Capture the cell that displays the provided text and extract its [x, y] central coordinate. 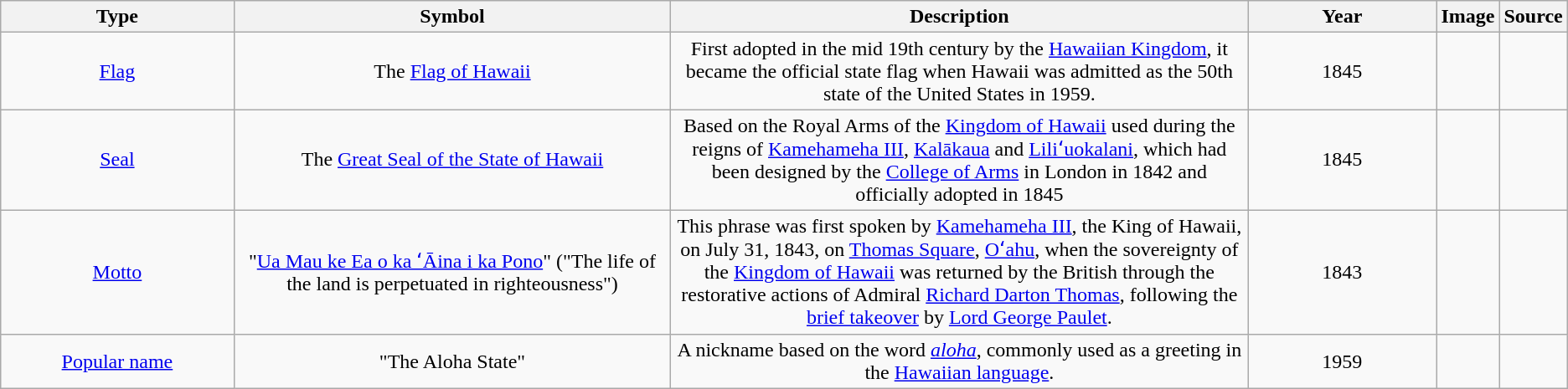
Seal [117, 161]
"Ua Mau ke Ea o ka ʻĀina i ka Pono" ("The life of the land is perpetuated in righteousness") [452, 272]
The Flag of Hawaii [452, 71]
A nickname based on the word aloha, commonly used as a greeting in the Hawaiian language. [960, 361]
Year [1342, 17]
Image [1467, 17]
Type [117, 17]
Flag [117, 71]
Source [1533, 17]
The Great Seal of the State of Hawaii [452, 161]
Motto [117, 272]
1843 [1342, 272]
1959 [1342, 361]
Popular name [117, 361]
Symbol [452, 17]
"The Aloha State" [452, 361]
Description [960, 17]
